Find where the given text appears and provide that cell's center as [X, Y] coordinate. 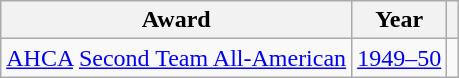
AHCA Second Team All-American [176, 58]
Year [400, 20]
Award [176, 20]
1949–50 [400, 58]
